Pinpoint the cell where the given text exists, returning its [x, y] midpoint coordinate. 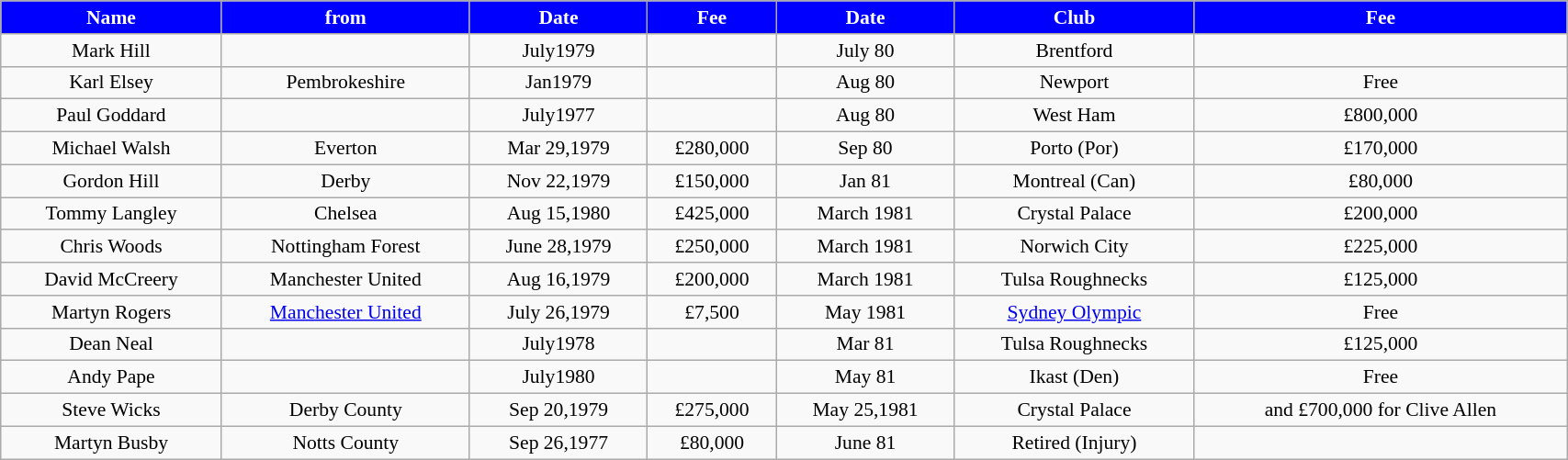
£275,000 [713, 410]
Club [1075, 17]
Ikast (Den) [1075, 377]
Sep 80 [865, 149]
May 81 [865, 377]
July1977 [558, 116]
Sep 26,1977 [558, 443]
June 28,1979 [558, 247]
£425,000 [713, 214]
Tommy Langley [111, 214]
Martyn Rogers [111, 312]
Montreal (Can) [1075, 181]
Andy Pape [111, 377]
David McCreery [111, 279]
Steve Wicks [111, 410]
Pembrokeshire [345, 83]
Everton [345, 149]
Mar 29,1979 [558, 149]
Notts County [345, 443]
July1978 [558, 344]
Name [111, 17]
July 80 [865, 50]
Porto (Por) [1075, 149]
from [345, 17]
Karl Elsey [111, 83]
July 26,1979 [558, 312]
Mar 81 [865, 344]
Newport [1075, 83]
Jan 81 [865, 181]
Chris Woods [111, 247]
£250,000 [713, 247]
Paul Goddard [111, 116]
Sep 20,1979 [558, 410]
Brentford [1075, 50]
July1979 [558, 50]
Michael Walsh [111, 149]
£7,500 [713, 312]
Sydney Olympic [1075, 312]
June 81 [865, 443]
July1980 [558, 377]
Martyn Busby [111, 443]
Aug 16,1979 [558, 279]
Nov 22,1979 [558, 181]
West Ham [1075, 116]
Nottingham Forest [345, 247]
Aug 15,1980 [558, 214]
Norwich City [1075, 247]
Gordon Hill [111, 181]
and £700,000 for Clive Allen [1380, 410]
£800,000 [1380, 116]
May 1981 [865, 312]
£150,000 [713, 181]
£225,000 [1380, 247]
Derby County [345, 410]
Jan1979 [558, 83]
Retired (Injury) [1075, 443]
Mark Hill [111, 50]
£280,000 [713, 149]
£170,000 [1380, 149]
May 25,1981 [865, 410]
Dean Neal [111, 344]
Derby [345, 181]
Chelsea [345, 214]
